Capture the cell that displays the provided text and extract its (x, y) central coordinate. 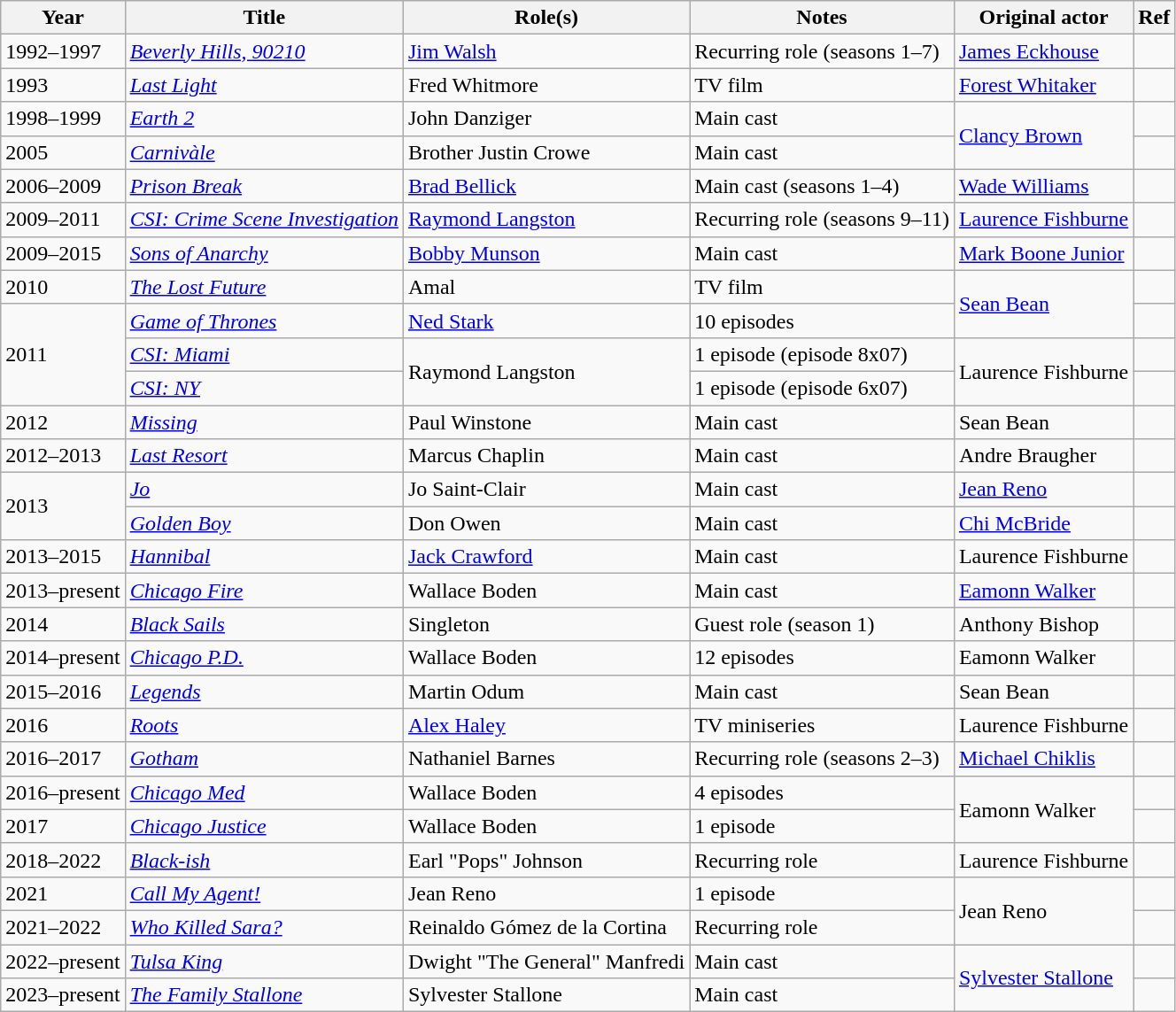
Chicago P.D. (264, 658)
Carnivàle (264, 152)
2013–present (63, 591)
Alex Haley (545, 725)
Ned Stark (545, 321)
Beverly Hills, 90210 (264, 51)
1998–1999 (63, 119)
Clancy Brown (1043, 135)
Sons of Anarchy (264, 253)
2015–2016 (63, 691)
Mark Boone Junior (1043, 253)
Brother Justin Crowe (545, 152)
Marcus Chaplin (545, 456)
Fred Whitmore (545, 85)
2021 (63, 893)
1992–1997 (63, 51)
2011 (63, 354)
2010 (63, 287)
2016 (63, 725)
CSI: Miami (264, 354)
2014–present (63, 658)
Prison Break (264, 186)
2005 (63, 152)
Call My Agent! (264, 893)
2009–2015 (63, 253)
4 episodes (822, 792)
Jim Walsh (545, 51)
2012–2013 (63, 456)
Dwight "The General" Manfredi (545, 961)
Game of Thrones (264, 321)
Last Resort (264, 456)
12 episodes (822, 658)
Forest Whitaker (1043, 85)
Michael Chiklis (1043, 759)
2014 (63, 624)
10 episodes (822, 321)
Amal (545, 287)
2017 (63, 826)
Martin Odum (545, 691)
2009–2011 (63, 220)
John Danziger (545, 119)
Black Sails (264, 624)
The Lost Future (264, 287)
1993 (63, 85)
Recurring role (seasons 2–3) (822, 759)
2013 (63, 506)
Title (264, 18)
Paul Winstone (545, 422)
2023–present (63, 995)
James Eckhouse (1043, 51)
CSI: Crime Scene Investigation (264, 220)
2012 (63, 422)
2013–2015 (63, 557)
Chicago Med (264, 792)
Recurring role (seasons 9–11) (822, 220)
1 episode (episode 6x07) (822, 388)
Main cast (seasons 1–4) (822, 186)
Who Killed Sara? (264, 927)
2021–2022 (63, 927)
1 episode (episode 8x07) (822, 354)
Legends (264, 691)
Role(s) (545, 18)
Original actor (1043, 18)
Earth 2 (264, 119)
Earl "Pops" Johnson (545, 860)
Chicago Fire (264, 591)
Missing (264, 422)
2018–2022 (63, 860)
Last Light (264, 85)
CSI: NY (264, 388)
Jack Crawford (545, 557)
2016–present (63, 792)
Jo (264, 490)
Tulsa King (264, 961)
Golden Boy (264, 523)
Jo Saint-Clair (545, 490)
Don Owen (545, 523)
Chi McBride (1043, 523)
TV miniseries (822, 725)
Guest role (season 1) (822, 624)
Anthony Bishop (1043, 624)
2006–2009 (63, 186)
Chicago Justice (264, 826)
Wade Williams (1043, 186)
Hannibal (264, 557)
Reinaldo Gómez de la Cortina (545, 927)
Singleton (545, 624)
Roots (264, 725)
Andre Braugher (1043, 456)
Bobby Munson (545, 253)
Year (63, 18)
Nathaniel Barnes (545, 759)
Brad Bellick (545, 186)
Notes (822, 18)
Ref (1155, 18)
Gotham (264, 759)
The Family Stallone (264, 995)
2022–present (63, 961)
Black-ish (264, 860)
2016–2017 (63, 759)
Recurring role (seasons 1–7) (822, 51)
